Return [X, Y] of the center of cell containing provided text 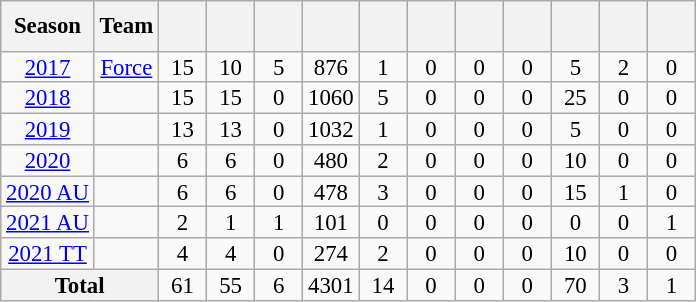
1060 [331, 98]
2021 TT [48, 254]
25 [575, 98]
Team [126, 26]
2019 [48, 130]
2021 AU [48, 222]
Total [80, 284]
101 [331, 222]
4301 [331, 284]
2020 AU [48, 192]
478 [331, 192]
876 [331, 66]
55 [231, 284]
Season [48, 26]
70 [575, 284]
1032 [331, 130]
2018 [48, 98]
14 [383, 284]
2020 [48, 160]
61 [182, 284]
Force [126, 66]
2017 [48, 66]
274 [331, 254]
480 [331, 160]
